Search for the cell housing the specified text and yield its [X, Y] center coordinate. 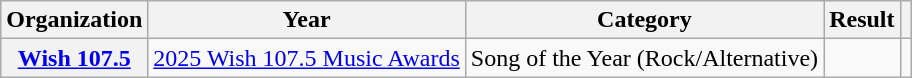
Year [306, 20]
Organization [74, 20]
Category [644, 20]
2025 Wish 107.5 Music Awards [306, 58]
Song of the Year (Rock/Alternative) [644, 58]
Result [862, 20]
Wish 107.5 [74, 58]
